Determine the (X, Y) coordinate at the center of the cell enclosing the given text.  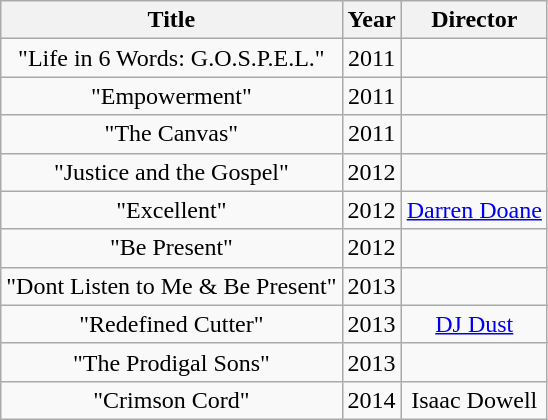
"Be Present" (172, 248)
"Redefined Cutter" (172, 324)
Year (372, 20)
"The Prodigal Sons" (172, 362)
"The Canvas" (172, 134)
"Dont Listen to Me & Be Present" (172, 286)
Isaac Dowell (474, 400)
Director (474, 20)
DJ Dust (474, 324)
"Justice and the Gospel" (172, 172)
Title (172, 20)
Darren Doane (474, 210)
2014 (372, 400)
"Crimson Cord" (172, 400)
"Life in 6 Words: G.O.S.P.E.L." (172, 58)
"Empowerment" (172, 96)
"Excellent" (172, 210)
